Identify which cell holds the provided text, then report its (x, y) central coordinate. 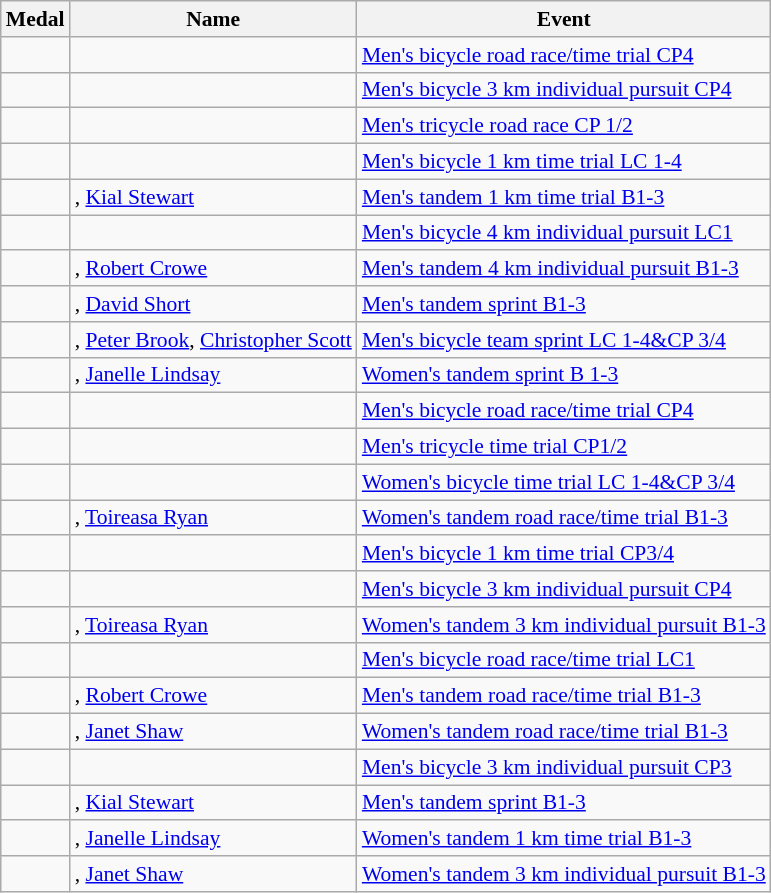
Men's tricycle time trial CP1/2 (564, 447)
Women's tandem 1 km time trial B1-3 (564, 839)
Men's bicycle 1 km time trial LC 1-4 (564, 162)
Men's bicycle 4 km individual pursuit LC1 (564, 233)
Men's tricycle road race CP 1/2 (564, 126)
Medal (36, 19)
Women's bicycle time trial LC 1-4&CP 3/4 (564, 482)
Men's bicycle 3 km individual pursuit CP3 (564, 767)
, Peter Brook, Christopher Scott (214, 340)
Men's tandem 1 km time trial B1-3 (564, 197)
Name (214, 19)
Event (564, 19)
Men's bicycle team sprint LC 1-4&CP 3/4 (564, 340)
Women's tandem sprint B 1-3 (564, 375)
Men's bicycle road race/time trial LC1 (564, 660)
, David Short (214, 304)
Men's tandem 4 km individual pursuit B1-3 (564, 269)
Men's tandem road race/time trial B1-3 (564, 696)
Men's bicycle 1 km time trial CP3/4 (564, 554)
